Return (x, y) of the center of cell containing provided text 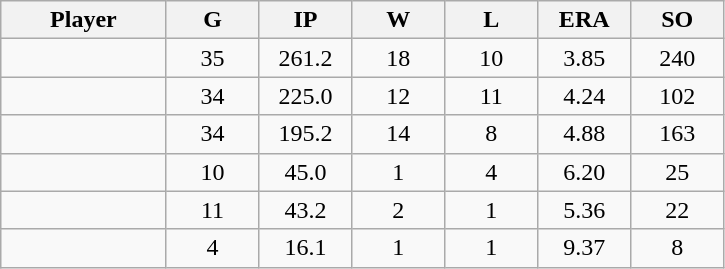
25 (678, 172)
102 (678, 96)
14 (398, 134)
35 (212, 58)
5.36 (584, 210)
240 (678, 58)
18 (398, 58)
ERA (584, 20)
163 (678, 134)
16.1 (306, 248)
22 (678, 210)
4.88 (584, 134)
6.20 (584, 172)
195.2 (306, 134)
225.0 (306, 96)
4.24 (584, 96)
Player (84, 20)
12 (398, 96)
43.2 (306, 210)
W (398, 20)
SO (678, 20)
261.2 (306, 58)
G (212, 20)
L (492, 20)
9.37 (584, 248)
2 (398, 210)
45.0 (306, 172)
3.85 (584, 58)
IP (306, 20)
